Output the [X, Y] coordinate of the center of the cell containing the given text.  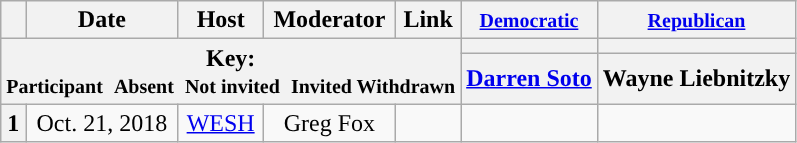
Greg Fox [329, 123]
Date [102, 20]
1 [14, 123]
Host [220, 20]
WESH [220, 123]
Wayne Liebnitzky [696, 78]
Darren Soto [530, 78]
Moderator [329, 20]
Key: Participant Absent Not invited Invited Withdrawn [231, 72]
Republican [696, 20]
Democratic [530, 20]
Oct. 21, 2018 [102, 123]
Link [428, 20]
